Search for the cell housing the specified text and yield its (x, y) center coordinate. 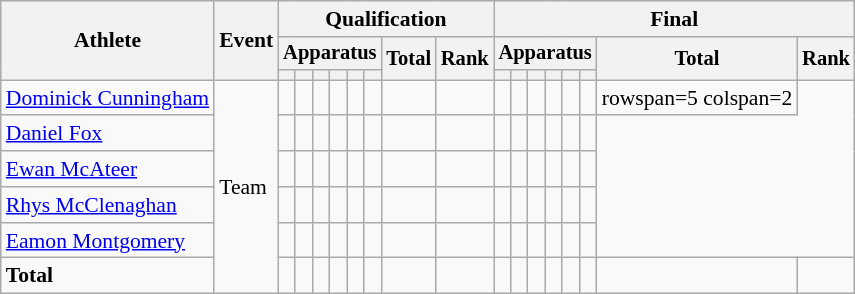
rowspan=5 colspan=2 (698, 98)
Qualification (386, 19)
Ewan McAteer (108, 169)
Final (674, 19)
Athlete (108, 40)
Eamon Montgomery (108, 241)
Daniel Fox (108, 134)
Rhys McClenaghan (108, 205)
Dominick Cunningham (108, 98)
Team (246, 187)
Event (246, 40)
